Return [x, y] of the center of cell containing provided text 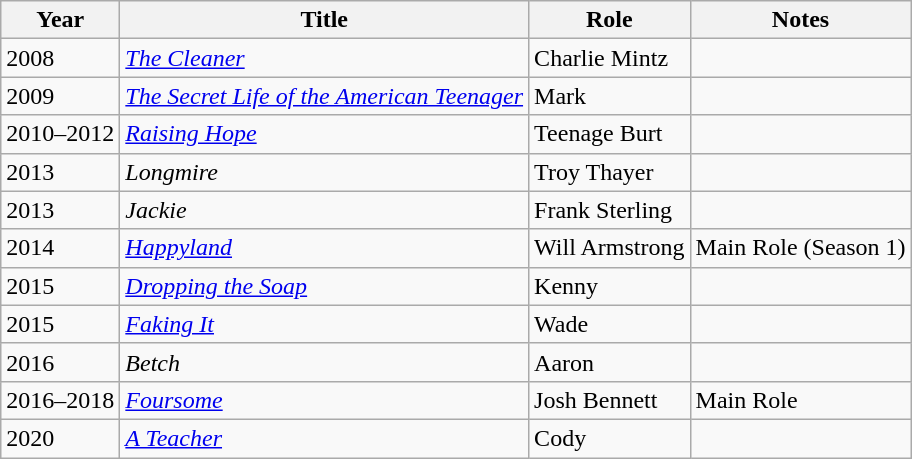
Teenage Burt [610, 134]
Cody [610, 438]
Kenny [610, 286]
Jackie [324, 210]
Will Armstrong [610, 248]
Raising Hope [324, 134]
2014 [60, 248]
Frank Sterling [610, 210]
2020 [60, 438]
2016 [60, 362]
2009 [60, 96]
A Teacher [324, 438]
Wade [610, 324]
Faking It [324, 324]
Aaron [610, 362]
Main Role [800, 400]
Dropping the Soap [324, 286]
Josh Bennett [610, 400]
Happyland [324, 248]
Longmire [324, 172]
Year [60, 20]
Notes [800, 20]
2008 [60, 58]
Charlie Mintz [610, 58]
Mark [610, 96]
2010–2012 [60, 134]
Foursome [324, 400]
Main Role (Season 1) [800, 248]
The Cleaner [324, 58]
Betch [324, 362]
Role [610, 20]
Title [324, 20]
The Secret Life of the American Teenager [324, 96]
2016–2018 [60, 400]
Troy Thayer [610, 172]
